Identify which cell holds the provided text, then report its (x, y) central coordinate. 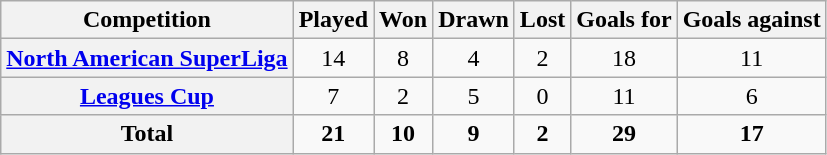
14 (333, 58)
6 (752, 96)
Won (404, 20)
10 (404, 134)
17 (752, 134)
7 (333, 96)
29 (624, 134)
Drawn (474, 20)
Goals against (752, 20)
4 (474, 58)
5 (474, 96)
0 (542, 96)
8 (404, 58)
Played (333, 20)
21 (333, 134)
Lost (542, 20)
9 (474, 134)
Goals for (624, 20)
North American SuperLiga (147, 58)
Competition (147, 20)
Total (147, 134)
Leagues Cup (147, 96)
18 (624, 58)
